Pinpoint the cell where the given text exists, returning its [X, Y] midpoint coordinate. 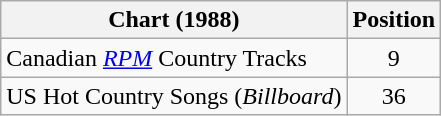
Chart (1988) [174, 20]
Canadian RPM Country Tracks [174, 58]
US Hot Country Songs (Billboard) [174, 96]
Position [394, 20]
9 [394, 58]
36 [394, 96]
